Return (x, y) of the center of cell containing provided text 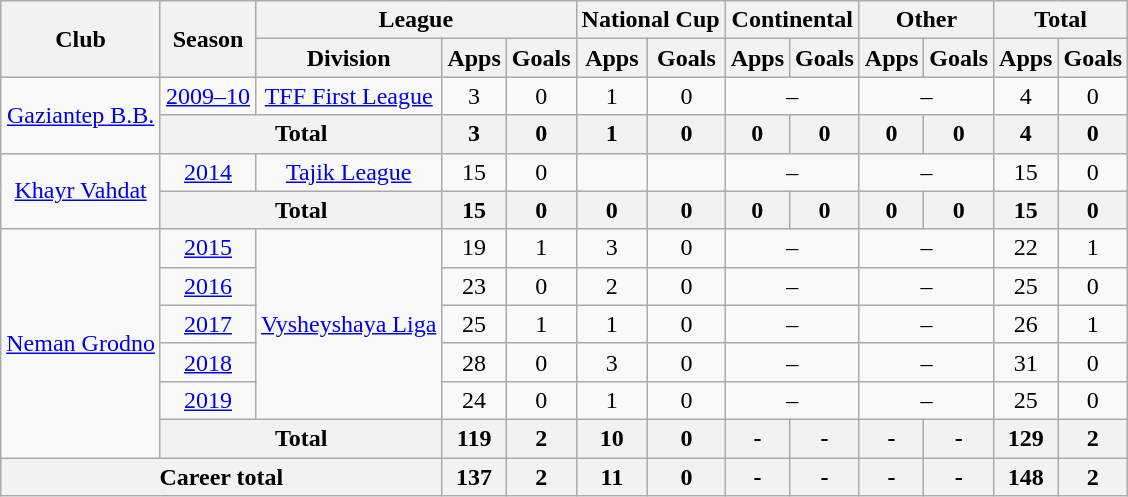
2019 (208, 400)
24 (474, 400)
10 (612, 438)
11 (612, 477)
2018 (208, 362)
National Cup (650, 20)
22 (1026, 248)
Season (208, 39)
28 (474, 362)
23 (474, 286)
Neman Grodno (81, 343)
Khayr Vahdat (81, 191)
League (416, 20)
19 (474, 248)
2009–10 (208, 96)
26 (1026, 324)
Tajik League (349, 172)
TFF First League (349, 96)
148 (1026, 477)
119 (474, 438)
31 (1026, 362)
129 (1026, 438)
Club (81, 39)
Gaziantep B.B. (81, 115)
Career total (222, 477)
Other (926, 20)
2015 (208, 248)
Continental (792, 20)
2017 (208, 324)
2016 (208, 286)
137 (474, 477)
Division (349, 58)
Vysheyshaya Liga (349, 324)
2014 (208, 172)
